Search for the cell housing the specified text and yield its [X, Y] center coordinate. 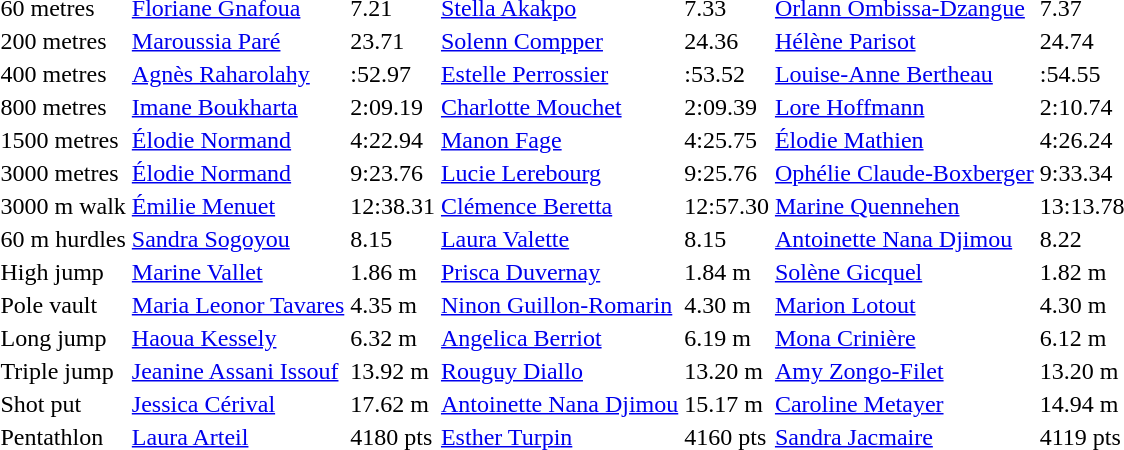
Élodie Mathien [904, 140]
Marion Lotout [904, 305]
2:09.19 [393, 107]
13.20 m [727, 371]
Louise-Anne Bertheau [904, 74]
6.32 m [393, 338]
Manon Fage [559, 140]
Agnès Raharolahy [238, 74]
Jeanine Assani Issouf [238, 371]
4.30 m [727, 305]
Laura Valette [559, 239]
Charlotte Mouchet [559, 107]
Lore Hoffmann [904, 107]
4:25.75 [727, 140]
Amy Zongo-Filet [904, 371]
Maroussia Paré [238, 41]
:53.52 [727, 74]
Haoua Kessely [238, 338]
17.62 m [393, 404]
Angelica Berriot [559, 338]
24.36 [727, 41]
1.86 m [393, 272]
23.71 [393, 41]
Marine Vallet [238, 272]
Rouguy Diallo [559, 371]
4.35 m [393, 305]
Lucie Lerebourg [559, 173]
Ninon Guillon-Romarin [559, 305]
Sandra Sogoyou [238, 239]
Imane Boukharta [238, 107]
Émilie Menuet [238, 206]
Solène Gicquel [904, 272]
12:57.30 [727, 206]
9:25.76 [727, 173]
1.84 m [727, 272]
4:22.94 [393, 140]
13.92 m [393, 371]
Solenn Compper [559, 41]
2:09.39 [727, 107]
Clémence Beretta [559, 206]
Maria Leonor Tavares [238, 305]
6.19 m [727, 338]
Ophélie Claude-Boxberger [904, 173]
Mona Crinière [904, 338]
Caroline Metayer [904, 404]
9:23.76 [393, 173]
15.17 m [727, 404]
Marine Quennehen [904, 206]
Estelle Perrossier [559, 74]
Prisca Duvernay [559, 272]
12:38.31 [393, 206]
Hélène Parisot [904, 41]
Jessica Cérival [238, 404]
:52.97 [393, 74]
